Extract the [x, y] coordinate from the center of the cell holding the provided text.  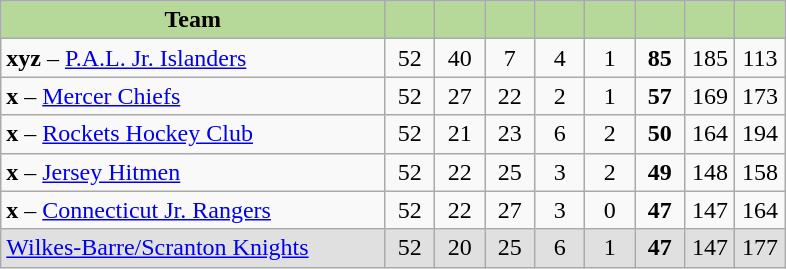
20 [460, 248]
Wilkes-Barre/Scranton Knights [193, 248]
xyz – P.A.L. Jr. Islanders [193, 58]
4 [560, 58]
169 [710, 96]
21 [460, 134]
x – Rockets Hockey Club [193, 134]
x – Connecticut Jr. Rangers [193, 210]
185 [710, 58]
177 [760, 248]
Team [193, 20]
158 [760, 172]
x – Jersey Hitmen [193, 172]
7 [510, 58]
x – Mercer Chiefs [193, 96]
173 [760, 96]
148 [710, 172]
57 [660, 96]
49 [660, 172]
50 [660, 134]
40 [460, 58]
0 [610, 210]
113 [760, 58]
194 [760, 134]
23 [510, 134]
85 [660, 58]
